Determine the (x, y) coordinate at the center of the cell enclosing the given text.  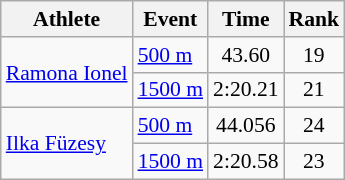
Time (246, 19)
Ilka Füzesy (67, 144)
Ramona Ionel (67, 72)
19 (314, 55)
43.60 (246, 55)
44.056 (246, 126)
Rank (314, 19)
Athlete (67, 19)
21 (314, 90)
2:20.21 (246, 90)
2:20.58 (246, 162)
23 (314, 162)
Event (170, 19)
24 (314, 126)
